Scan for the cell matching the given text and deliver its [x, y] coordinate at center. 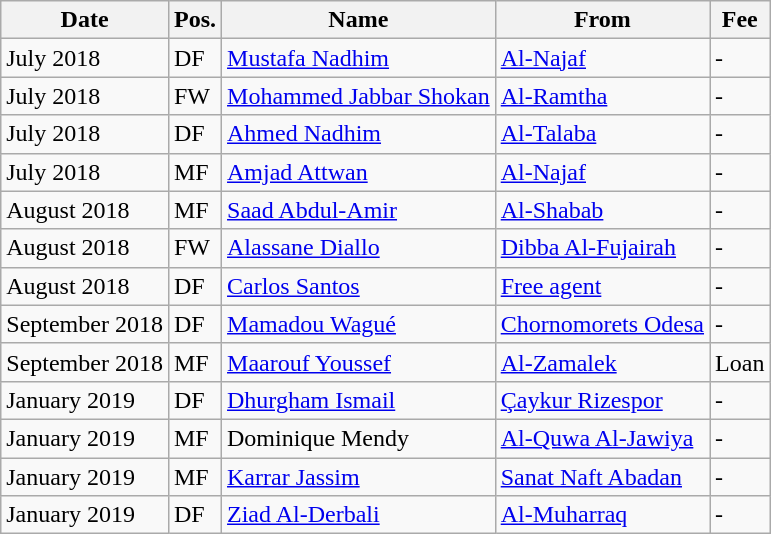
Ahmed Nadhim [359, 134]
Dominique Mendy [359, 438]
Mamadou Wagué [359, 324]
Amjad Attwan [359, 172]
Chornomorets Odesa [602, 324]
Al-Shabab [602, 210]
Loan [740, 362]
Carlos Santos [359, 286]
Saad Abdul-Amir [359, 210]
Free agent [602, 286]
Mustafa Nadhim [359, 58]
Pos. [194, 20]
Ziad Al-Derbali [359, 515]
From [602, 20]
Alassane Diallo [359, 248]
Dhurgham Ismail [359, 400]
Karrar Jassim [359, 477]
Dibba Al-Fujairah [602, 248]
Al-Zamalek [602, 362]
Al-Quwa Al-Jawiya [602, 438]
Al-Talaba [602, 134]
Name [359, 20]
Sanat Naft Abadan [602, 477]
Al-Muharraq [602, 515]
Al-Ramtha [602, 96]
Maarouf Youssef [359, 362]
Date [85, 20]
Çaykur Rizespor [602, 400]
Mohammed Jabbar Shokan [359, 96]
Fee [740, 20]
